Search for the cell housing the specified text and yield its [x, y] center coordinate. 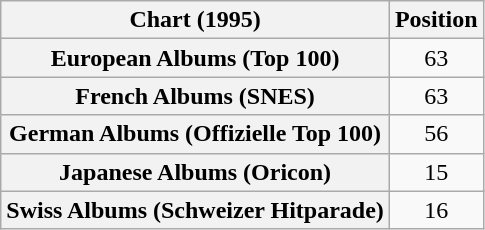
Position [436, 20]
Japanese Albums (Oricon) [196, 172]
Swiss Albums (Schweizer Hitparade) [196, 210]
French Albums (SNES) [196, 96]
56 [436, 134]
Chart (1995) [196, 20]
European Albums (Top 100) [196, 58]
16 [436, 210]
15 [436, 172]
German Albums (Offizielle Top 100) [196, 134]
